Scan for the cell matching the given text and deliver its (x, y) coordinate at center. 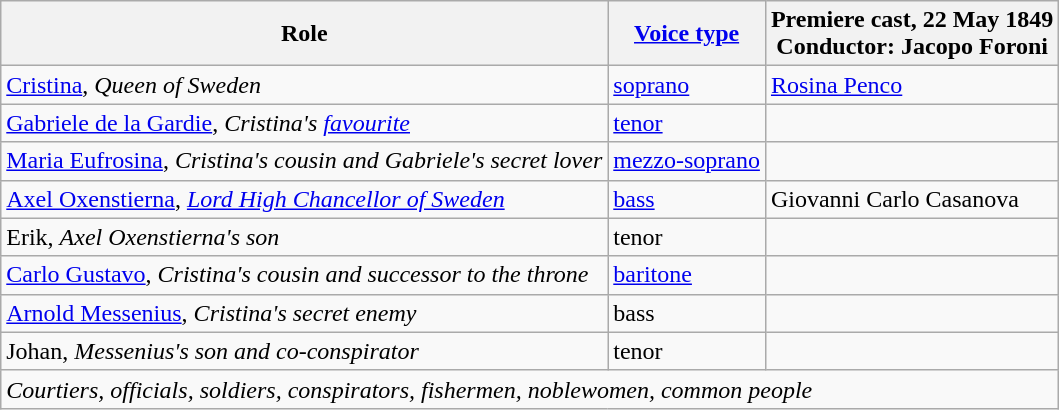
Carlo Gustavo, Cristina's cousin and successor to the throne (304, 275)
Cristina, Queen of Sweden (304, 85)
Role (304, 34)
Rosina Penco (912, 85)
Erik, Axel Oxenstierna's son (304, 237)
Gabriele de la Gardie, Cristina's favourite (304, 123)
Premiere cast, 22 May 1849Conductor: Jacopo Foroni (912, 34)
baritone (687, 275)
Axel Oxenstierna, Lord High Chancellor of Sweden (304, 199)
mezzo-soprano (687, 161)
Courtiers, officials, soldiers, conspirators, fishermen, noblewomen, common people (530, 389)
Giovanni Carlo Casanova (912, 199)
Voice type (687, 34)
soprano (687, 85)
Maria Eufrosina, Cristina's cousin and Gabriele's secret lover (304, 161)
Johan, Messenius's son and co-conspirator (304, 351)
Arnold Messenius, Cristina's secret enemy (304, 313)
